Locate the cell with the specified text and output its [X, Y] center coordinate. 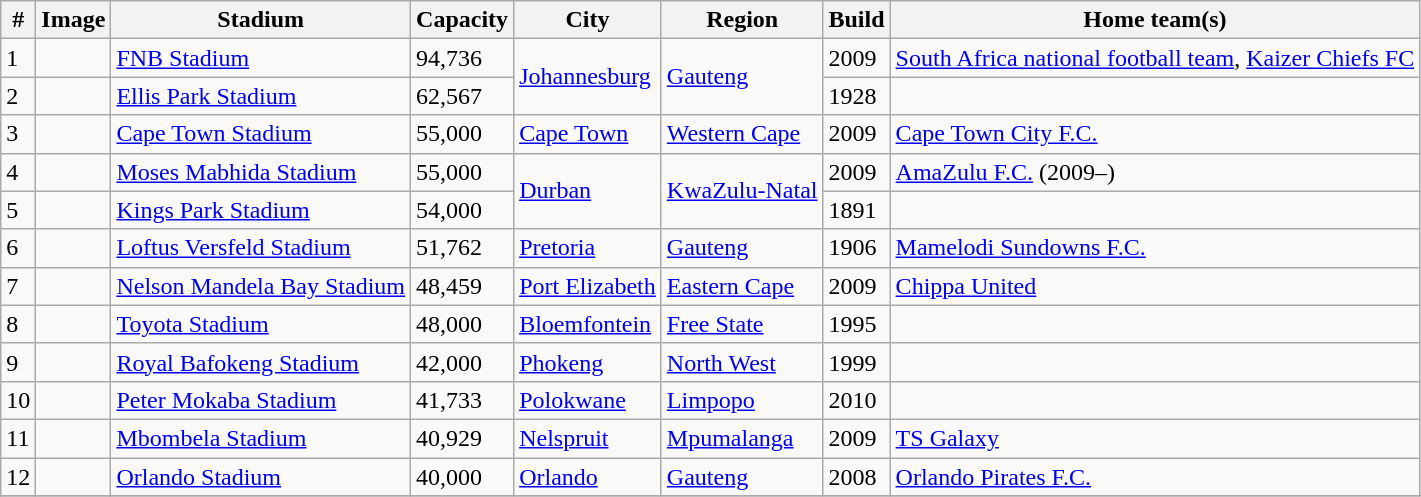
7 [18, 286]
Mpumalanga [742, 438]
54,000 [462, 210]
Johannesburg [588, 77]
Orlando Pirates F.C. [1155, 477]
TS Galaxy [1155, 438]
12 [18, 477]
Eastern Cape [742, 286]
3 [18, 134]
Build [856, 20]
Image [74, 20]
Orlando Stadium [261, 477]
Free State [742, 324]
51,762 [462, 248]
Pretoria [588, 248]
Orlando [588, 477]
Home team(s) [1155, 20]
AmaZulu F.C. (2009–) [1155, 172]
Chippa United [1155, 286]
Loftus Versfeld Stadium [261, 248]
Nelson Mandela Bay Stadium [261, 286]
Western Cape [742, 134]
1995 [856, 324]
2 [18, 96]
City [588, 20]
Bloemfontein [588, 324]
1 [18, 58]
Port Elizabeth [588, 286]
Kings Park Stadium [261, 210]
Cape Town City F.C. [1155, 134]
1928 [856, 96]
Polokwane [588, 400]
South Africa national football team, Kaizer Chiefs FC [1155, 58]
2010 [856, 400]
62,567 [462, 96]
1906 [856, 248]
Region [742, 20]
Nelspruit [588, 438]
Moses Mabhida Stadium [261, 172]
42,000 [462, 362]
10 [18, 400]
4 [18, 172]
1891 [856, 210]
94,736 [462, 58]
Royal Bafokeng Stadium [261, 362]
Peter Mokaba Stadium [261, 400]
Phokeng [588, 362]
11 [18, 438]
41,733 [462, 400]
6 [18, 248]
Cape Town [588, 134]
8 [18, 324]
# [18, 20]
Stadium [261, 20]
40,929 [462, 438]
Mamelodi Sundowns F.C. [1155, 248]
KwaZulu-Natal [742, 191]
1999 [856, 362]
Limpopo [742, 400]
48,459 [462, 286]
48,000 [462, 324]
North West [742, 362]
40,000 [462, 477]
5 [18, 210]
Mbombela Stadium [261, 438]
Capacity [462, 20]
Toyota Stadium [261, 324]
FNB Stadium [261, 58]
Cape Town Stadium [261, 134]
9 [18, 362]
Ellis Park Stadium [261, 96]
Durban [588, 191]
2008 [856, 477]
